Provide the (x, y) coordinate of the cell's center where the given text is located.  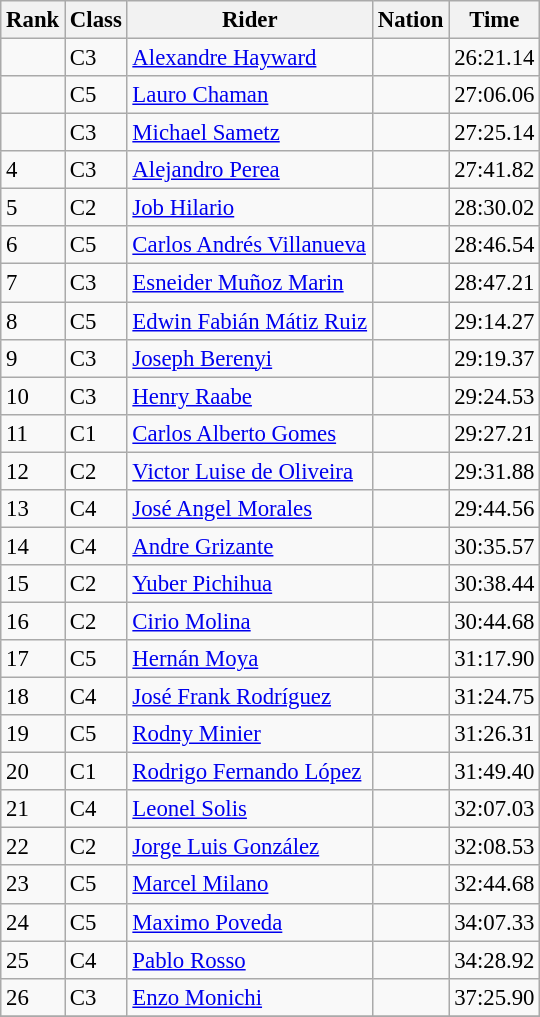
31:17.90 (494, 659)
29:31.88 (494, 471)
Rodny Minier (250, 734)
29:14.27 (494, 321)
23 (33, 885)
8 (33, 321)
Nation (410, 20)
Pablo Rosso (250, 960)
19 (33, 734)
Hernán Moya (250, 659)
34:07.33 (494, 922)
Victor Luise de Oliveira (250, 471)
Andre Grizante (250, 546)
Lauro Chaman (250, 95)
6 (33, 245)
31:24.75 (494, 697)
25 (33, 960)
Rider (250, 20)
12 (33, 471)
18 (33, 697)
20 (33, 772)
30:35.57 (494, 546)
22 (33, 847)
Job Hilario (250, 208)
34:28.92 (494, 960)
Carlos Alberto Gomes (250, 433)
9 (33, 358)
Michael Sametz (250, 133)
Edwin Fabián Mátiz Ruiz (250, 321)
26:21.14 (494, 58)
Marcel Milano (250, 885)
7 (33, 283)
29:19.37 (494, 358)
29:24.53 (494, 396)
Yuber Pichihua (250, 584)
Henry Raabe (250, 396)
José Angel Morales (250, 509)
31:49.40 (494, 772)
Maximo Poveda (250, 922)
28:47.21 (494, 283)
Esneider Muñoz Marin (250, 283)
Time (494, 20)
Leonel Solis (250, 809)
28:30.02 (494, 208)
13 (33, 509)
24 (33, 922)
29:44.56 (494, 509)
21 (33, 809)
Rank (33, 20)
29:27.21 (494, 433)
32:07.03 (494, 809)
31:26.31 (494, 734)
32:44.68 (494, 885)
Cirio Molina (250, 621)
Carlos Andrés Villanueva (250, 245)
17 (33, 659)
14 (33, 546)
Joseph Berenyi (250, 358)
32:08.53 (494, 847)
Alejandro Perea (250, 170)
26 (33, 997)
Alexandre Hayward (250, 58)
5 (33, 208)
15 (33, 584)
10 (33, 396)
Jorge Luis González (250, 847)
16 (33, 621)
28:46.54 (494, 245)
Rodrigo Fernando López (250, 772)
27:06.06 (494, 95)
Class (96, 20)
4 (33, 170)
30:38.44 (494, 584)
27:25.14 (494, 133)
37:25.90 (494, 997)
José Frank Rodríguez (250, 697)
11 (33, 433)
27:41.82 (494, 170)
Enzo Monichi (250, 997)
30:44.68 (494, 621)
